Search for the cell housing the specified text and yield its (x, y) center coordinate. 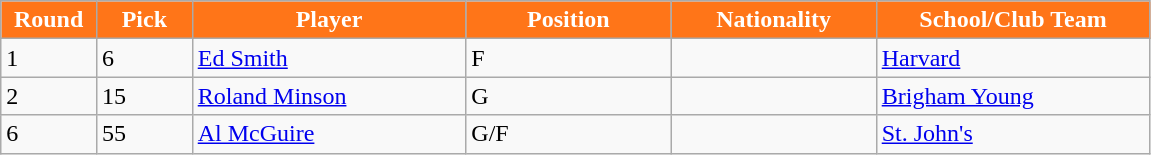
School/Club Team (1013, 20)
2 (49, 96)
St. John's (1013, 134)
Pick (144, 20)
G (568, 96)
Position (568, 20)
Brigham Young (1013, 96)
Nationality (774, 20)
Round (49, 20)
Ed Smith (329, 58)
55 (144, 134)
Roland Minson (329, 96)
15 (144, 96)
1 (49, 58)
G/F (568, 134)
F (568, 58)
Player (329, 20)
Harvard (1013, 58)
Al McGuire (329, 134)
